Locate the cell with the specified text and output its [X, Y] center coordinate. 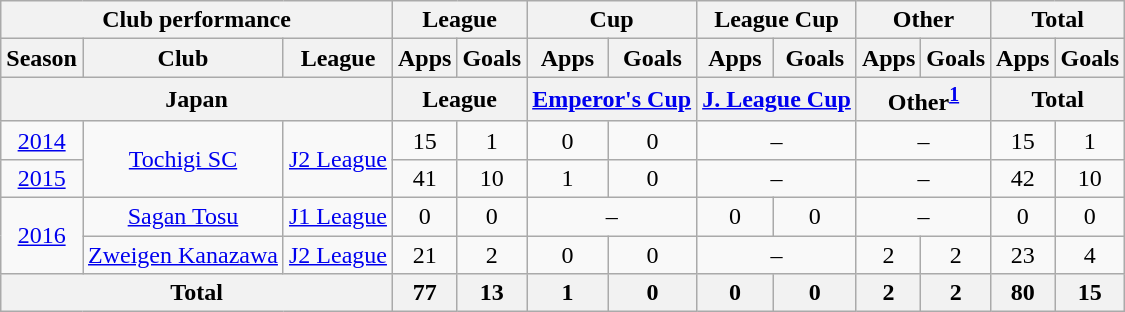
Sagan Tosu [182, 217]
13 [492, 293]
23 [1023, 255]
42 [1023, 178]
77 [424, 293]
Other1 [923, 100]
2016 [42, 236]
Club [182, 58]
Zweigen Kanazawa [182, 255]
41 [424, 178]
Season [42, 58]
4 [1090, 255]
2014 [42, 140]
2015 [42, 178]
Emperor's Cup [612, 100]
Club performance [197, 20]
J. League Cup [777, 100]
Japan [197, 100]
League Cup [777, 20]
80 [1023, 293]
21 [424, 255]
Other [923, 20]
Cup [612, 20]
Tochigi SC [182, 159]
J1 League [338, 217]
